For the text-containing cell, return its midpoint in (X, Y) coordinate format. 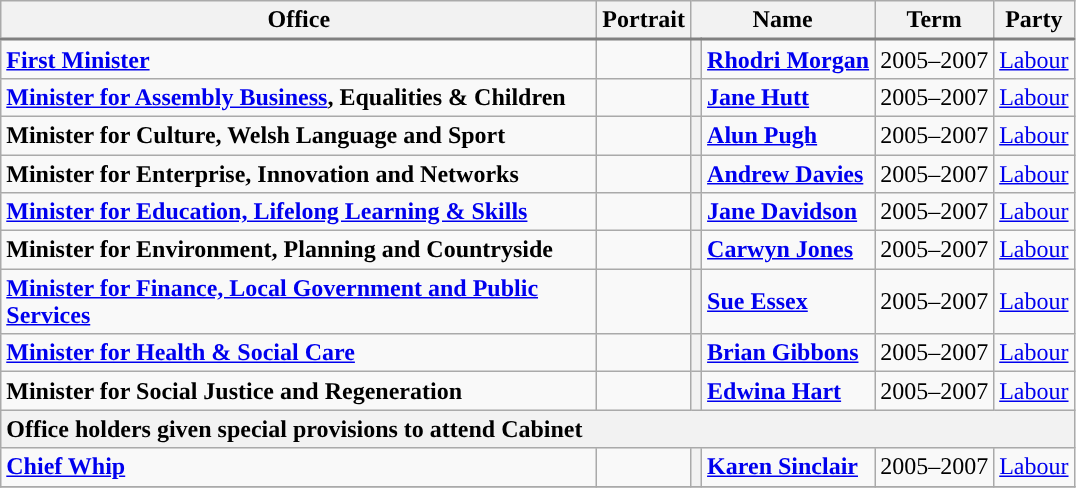
Party (1034, 20)
Alun Pugh (788, 135)
Jane Hutt (788, 97)
Chief Whip (299, 467)
Minister for Assembly Business, Equalities & Children (299, 97)
Minister for Health & Social Care (299, 353)
Rhodri Morgan (788, 60)
Sue Essex (788, 302)
Minister for Environment, Planning and Countryside (299, 250)
Jane Davidson (788, 212)
First Minister (299, 60)
Office (299, 20)
Portrait (644, 20)
Term (934, 20)
Office holders given special provisions to attend Cabinet (538, 429)
Minister for Education, Lifelong Learning & Skills (299, 212)
Carwyn Jones (788, 250)
Name (782, 20)
Minister for Finance, Local Government and Public Services (299, 302)
Brian Gibbons (788, 353)
Minister for Social Justice and Regeneration (299, 391)
Karen Sinclair (788, 467)
Minister for Culture, Welsh Language and Sport (299, 135)
Andrew Davies (788, 173)
Edwina Hart (788, 391)
Minister for Enterprise, Innovation and Networks (299, 173)
